Determine the (x, y) coordinate at the center of the cell enclosing the given text.  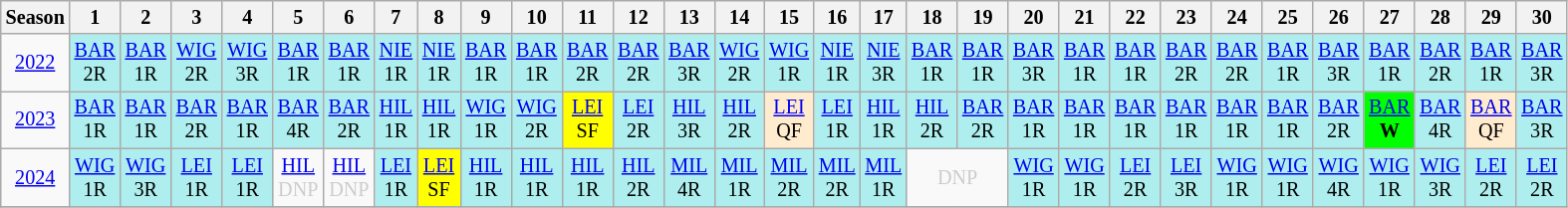
22 (1136, 18)
DNP (957, 177)
BARQF (1490, 120)
15 (789, 18)
4 (247, 18)
3 (197, 18)
6 (349, 18)
NIE3R (885, 63)
8 (438, 18)
2024 (36, 177)
12 (638, 18)
BARW (1389, 120)
29 (1490, 18)
16 (837, 18)
5 (299, 18)
LEI3R (1185, 177)
10 (536, 18)
7 (396, 18)
2023 (36, 120)
28 (1440, 18)
9 (486, 18)
14 (739, 18)
2022 (36, 63)
2 (145, 18)
24 (1237, 18)
18 (932, 18)
1 (96, 18)
27 (1389, 18)
WIG4R (1339, 177)
MIL4R (689, 177)
17 (885, 18)
20 (1034, 18)
30 (1542, 18)
13 (689, 18)
21 (1084, 18)
19 (982, 18)
LEIQF (789, 120)
HIL3R (689, 120)
25 (1287, 18)
26 (1339, 18)
23 (1185, 18)
11 (588, 18)
Season (36, 18)
